Find where the given text appears and provide that cell's center as (x, y) coordinate. 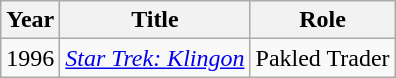
Star Trek: Klingon (155, 58)
1996 (30, 58)
Year (30, 20)
Role (322, 20)
Title (155, 20)
Pakled Trader (322, 58)
